Find where the given text appears and provide that cell's center as (X, Y) coordinate. 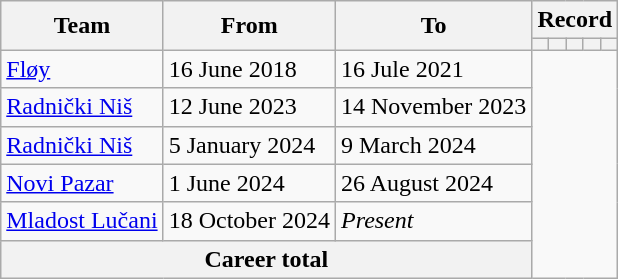
18 October 2024 (249, 221)
26 August 2024 (433, 183)
16 June 2018 (249, 69)
Fløy (82, 69)
12 June 2023 (249, 107)
Team (82, 26)
Career total (266, 259)
9 March 2024 (433, 145)
From (249, 26)
Present (433, 221)
16 Jule 2021 (433, 69)
Novi Pazar (82, 183)
5 January 2024 (249, 145)
Record (575, 20)
1 June 2024 (249, 183)
Mladost Lučani (82, 221)
14 November 2023 (433, 107)
To (433, 26)
